From the cell containing the given text, extract its center point as [x, y] coordinate. 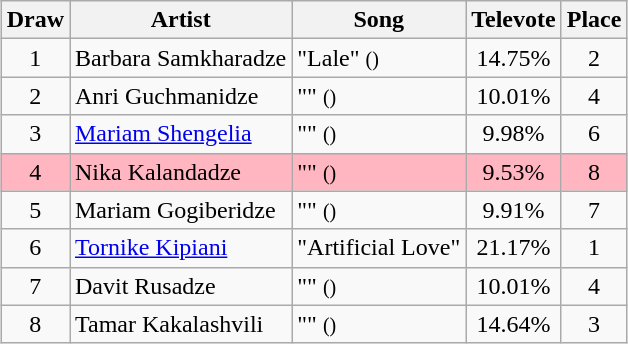
"Artificial Love" [379, 248]
9.53% [514, 172]
Televote [514, 20]
21.17% [514, 248]
Davit Rusadze [181, 286]
Mariam Shengelia [181, 134]
Song [379, 20]
Place [594, 20]
Artist [181, 20]
Mariam Gogiberidze [181, 210]
14.64% [514, 324]
9.91% [514, 210]
Tornike Kipiani [181, 248]
Barbara Samkharadze [181, 58]
Anri Guchmanidze [181, 96]
Tamar Kakalashvili [181, 324]
Draw [35, 20]
Nika Kalandadze [181, 172]
14.75% [514, 58]
5 [35, 210]
9.98% [514, 134]
"Lale" () [379, 58]
